Determine the [X, Y] coordinate at the center of the cell enclosing the given text.  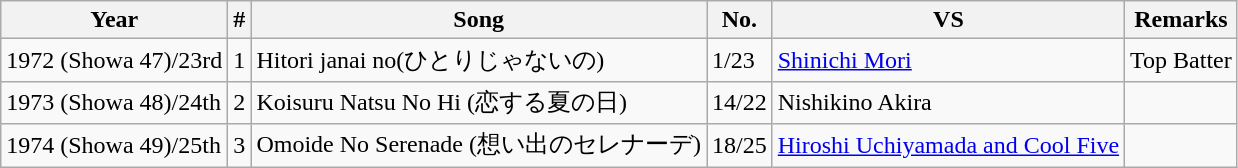
14/22 [739, 102]
3 [240, 146]
18/25 [739, 146]
1/23 [739, 60]
Shinichi Mori [948, 60]
# [240, 20]
1972 (Showa 47)/23rd [114, 60]
1 [240, 60]
Nishikino Akira [948, 102]
Koisuru Natsu No Hi (恋する夏の日) [479, 102]
Remarks [1182, 20]
Top Batter [1182, 60]
Hiroshi Uchiyamada and Cool Five [948, 146]
Omoide No Serenade (想い出のセレナーデ) [479, 146]
Hitori janai no(ひとりじゃないの) [479, 60]
2 [240, 102]
1973 (Showa 48)/24th [114, 102]
1974 (Showa 49)/25th [114, 146]
VS [948, 20]
No. [739, 20]
Year [114, 20]
Song [479, 20]
